From the cell containing the given text, extract its center point as (X, Y) coordinate. 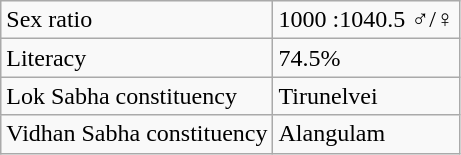
Alangulam (366, 134)
Lok Sabha constituency (137, 96)
Literacy (137, 58)
74.5% (366, 58)
Tirunelvei (366, 96)
Vidhan Sabha constituency (137, 134)
1000 :1040.5 ♂/♀ (366, 20)
Sex ratio (137, 20)
